Identify which cell holds the provided text, then report its (X, Y) central coordinate. 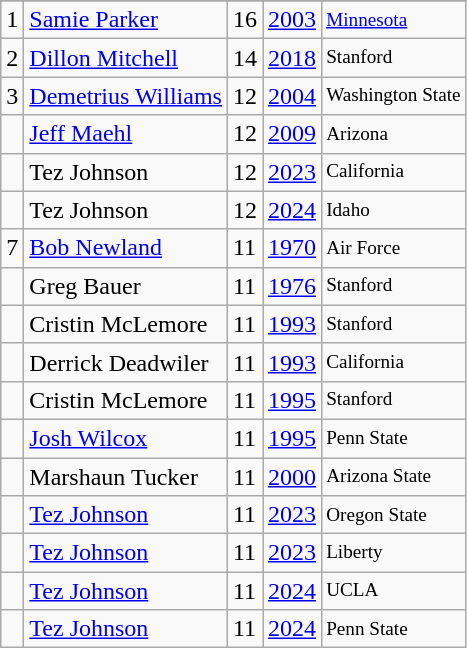
Air Force (394, 248)
Arizona State (394, 477)
Liberty (394, 553)
Demetrius Williams (126, 96)
Greg Bauer (126, 286)
Idaho (394, 210)
UCLA (394, 591)
Washington State (394, 96)
7 (12, 248)
Samie Parker (126, 20)
16 (244, 20)
Bob Newland (126, 248)
2003 (292, 20)
2 (12, 58)
1976 (292, 286)
Arizona (394, 134)
3 (12, 96)
2009 (292, 134)
Dillon Mitchell (126, 58)
Minnesota (394, 20)
14 (244, 58)
Derrick Deadwiler (126, 362)
1 (12, 20)
Jeff Maehl (126, 134)
2004 (292, 96)
Oregon State (394, 515)
1970 (292, 248)
Marshaun Tucker (126, 477)
Josh Wilcox (126, 438)
2000 (292, 477)
2018 (292, 58)
